For the text-containing cell, return its midpoint in [x, y] coordinate format. 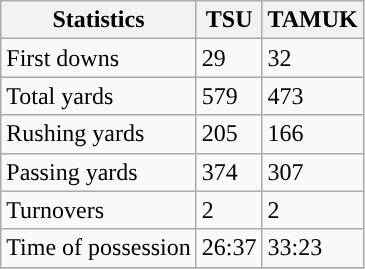
473 [312, 96]
374 [229, 172]
579 [229, 96]
TSU [229, 20]
Time of possession [99, 248]
33:23 [312, 248]
Passing yards [99, 172]
307 [312, 172]
First downs [99, 58]
29 [229, 58]
205 [229, 134]
Rushing yards [99, 134]
32 [312, 58]
166 [312, 134]
TAMUK [312, 20]
Total yards [99, 96]
Statistics [99, 20]
26:37 [229, 248]
Turnovers [99, 210]
